From the cell containing the given text, extract its center point as (X, Y) coordinate. 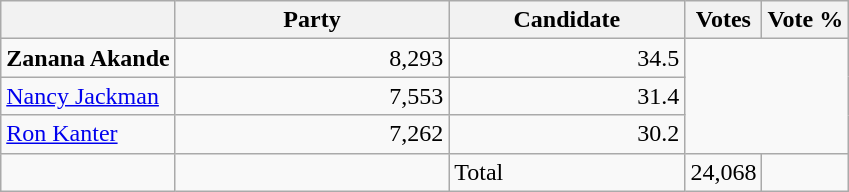
Vote % (806, 20)
Party (312, 20)
Votes (724, 20)
24,068 (724, 172)
Candidate (567, 20)
8,293 (312, 58)
Ron Kanter (88, 134)
Nancy Jackman (88, 96)
Zanana Akande (88, 58)
Total (567, 172)
34.5 (567, 58)
31.4 (567, 96)
7,262 (312, 134)
30.2 (567, 134)
7,553 (312, 96)
